Pinpoint the cell where the given text exists, returning its (x, y) midpoint coordinate. 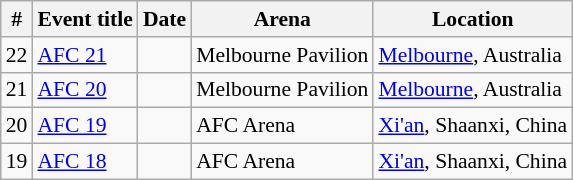
Date (164, 19)
Location (472, 19)
AFC 19 (84, 126)
Event title (84, 19)
AFC 18 (84, 162)
# (17, 19)
19 (17, 162)
20 (17, 126)
22 (17, 55)
21 (17, 90)
AFC 21 (84, 55)
AFC 20 (84, 90)
Arena (282, 19)
